Identify which cell holds the provided text, then report its [X, Y] central coordinate. 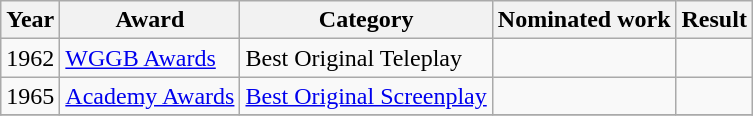
1965 [30, 96]
Academy Awards [150, 96]
Best Original Teleplay [366, 58]
Best Original Screenplay [366, 96]
Year [30, 20]
Result [714, 20]
WGGB Awards [150, 58]
Nominated work [584, 20]
1962 [30, 58]
Award [150, 20]
Category [366, 20]
